Extract the (X, Y) coordinate from the center of the cell holding the provided text.  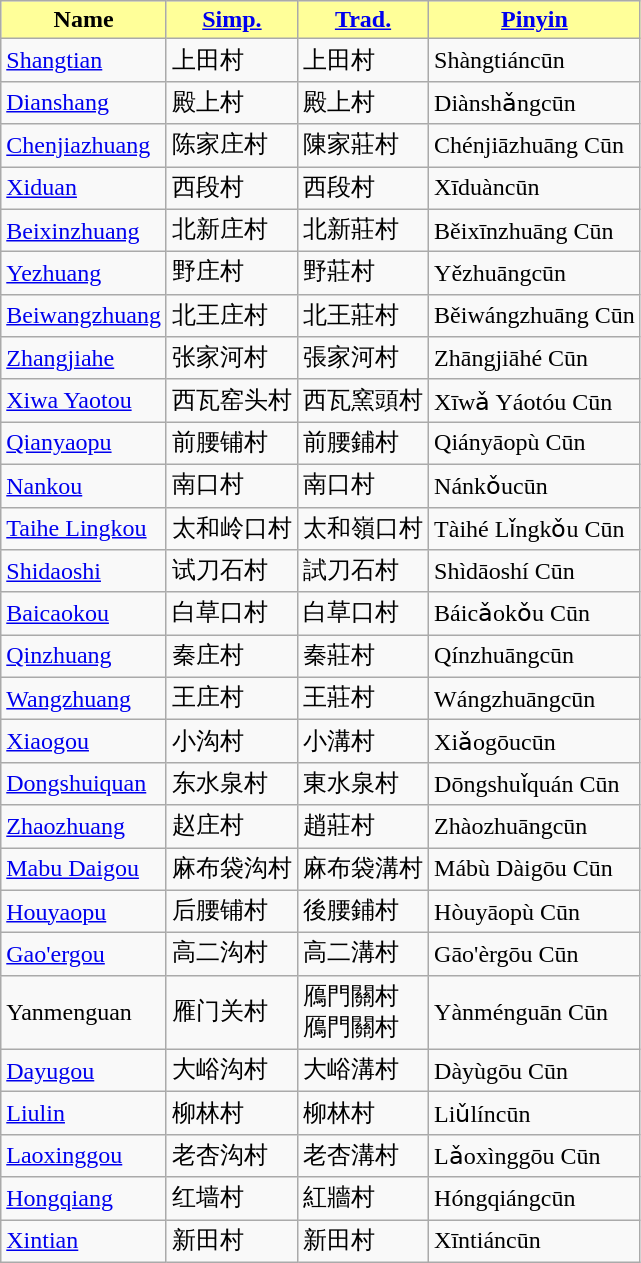
Gao'ergou (84, 954)
Xintian (84, 1242)
Mabu Daigou (84, 870)
紅牆村 (362, 1198)
Xiǎogōucūn (535, 742)
西瓦窑头村 (232, 400)
秦莊村 (362, 656)
大峪溝村 (362, 1070)
鴈門關村鴈門關村 (362, 1012)
Qianyaopu (84, 444)
Liulin (84, 1114)
Hòuyāopù Cūn (535, 912)
Hóngqiángcūn (535, 1198)
Shidaoshi (84, 572)
Baicaokou (84, 614)
Xīwǎ Yáotóu Cūn (535, 400)
Yězhuāngcūn (535, 274)
东水泉村 (232, 784)
北王莊村 (362, 316)
红墙村 (232, 1198)
麻布袋溝村 (362, 870)
Xiduan (84, 188)
野莊村 (362, 274)
Trad. (362, 20)
太和嶺口村 (362, 528)
北王庄村 (232, 316)
王莊村 (362, 698)
Houyaopu (84, 912)
試刀石村 (362, 572)
西瓦窯頭村 (362, 400)
小沟村 (232, 742)
趙莊村 (362, 826)
前腰铺村 (232, 444)
北新庄村 (232, 230)
Liǔlíncūn (535, 1114)
Shangtian (84, 60)
Gāo'èrgōu Cūn (535, 954)
Běixīnzhuāng Cūn (535, 230)
雁门关村 (232, 1012)
Qínzhuāngcūn (535, 656)
Yànménguān Cūn (535, 1012)
Shìdāoshí Cūn (535, 572)
Zhaozhuang (84, 826)
Shàngtiáncūn (535, 60)
Hongqiang (84, 1198)
小溝村 (362, 742)
高二溝村 (362, 954)
Qiányāopù Cūn (535, 444)
Yanmenguan (84, 1012)
Zhāngjiāhé Cūn (535, 358)
Diànshǎngcūn (535, 102)
東水泉村 (362, 784)
Xīduàncūn (535, 188)
老杏溝村 (362, 1156)
试刀石村 (232, 572)
Beixinzhuang (84, 230)
陈家庄村 (232, 146)
張家河村 (362, 358)
Dianshang (84, 102)
陳家莊村 (362, 146)
Xiwa Yaotou (84, 400)
Tàihé Lǐngkǒu Cūn (535, 528)
Laoxinggou (84, 1156)
Dongshuiquan (84, 784)
Báicǎokǒu Cūn (535, 614)
Wángzhuāngcūn (535, 698)
大峪沟村 (232, 1070)
Nankou (84, 486)
北新莊村 (362, 230)
Dayugou (84, 1070)
Chénjiāzhuāng Cūn (535, 146)
Pinyin (535, 20)
后腰铺村 (232, 912)
Zhangjiahe (84, 358)
麻布袋沟村 (232, 870)
Beiwangzhuang (84, 316)
太和岭口村 (232, 528)
Nánkǒucūn (535, 486)
Name (84, 20)
野庄村 (232, 274)
Taihe Lingkou (84, 528)
张家河村 (232, 358)
Simp. (232, 20)
Dàyùgōu Cūn (535, 1070)
高二沟村 (232, 954)
王庄村 (232, 698)
Zhàozhuāngcūn (535, 826)
後腰鋪村 (362, 912)
Chenjiazhuang (84, 146)
Xiaogou (84, 742)
Dōngshuǐquán Cūn (535, 784)
Xīntiáncūn (535, 1242)
老杏沟村 (232, 1156)
Běiwángzhuāng Cūn (535, 316)
前腰鋪村 (362, 444)
Mábù Dàigōu Cūn (535, 870)
Yezhuang (84, 274)
秦庄村 (232, 656)
赵庄村 (232, 826)
Wangzhuang (84, 698)
Qinzhuang (84, 656)
Lǎoxìnggōu Cūn (535, 1156)
